Find where the given text appears and provide that cell's center as [X, Y] coordinate. 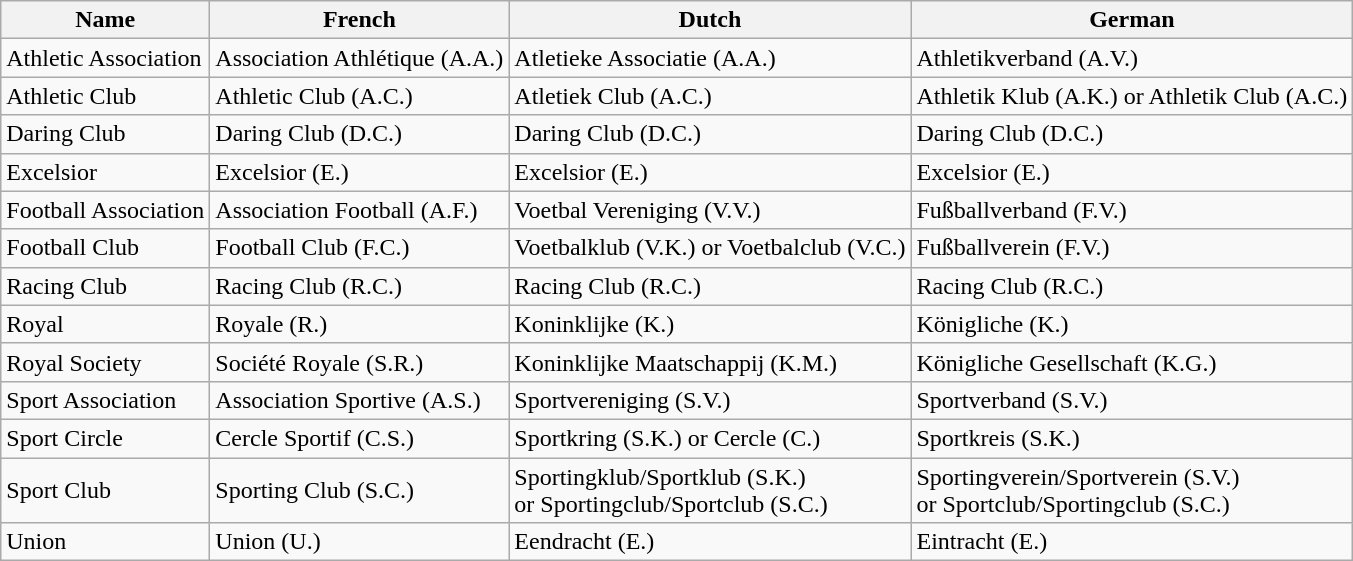
Royale (R.) [360, 324]
Königliche (K.) [1132, 324]
German [1132, 20]
Association Athlétique (A.A.) [360, 58]
Athletic Club (A.C.) [360, 96]
Athletik Klub (A.K.) or Athletik Club (A.C.) [1132, 96]
Sportverband (S.V.) [1132, 400]
French [360, 20]
Société Royale (S.R.) [360, 362]
Sportingverein/Sportverein (S.V.)or Sportclub/Sportingclub (S.C.) [1132, 490]
Sport Association [106, 400]
Dutch [710, 20]
Sportingklub/Sportklub (S.K.)or Sportingclub/Sportclub (S.C.) [710, 490]
Football Club (F.C.) [360, 248]
Fußballverband (F.V.) [1132, 210]
Union [106, 542]
Eendracht (E.) [710, 542]
Union (U.) [360, 542]
Daring Club [106, 134]
Excelsior [106, 172]
Fußballverein (F.V.) [1132, 248]
Football Club [106, 248]
Koninklijke (K.) [710, 324]
Royal [106, 324]
Sport Circle [106, 438]
Racing Club [106, 286]
Athletic Association [106, 58]
Voetbal Vereniging (V.V.) [710, 210]
Atletieke Associatie (A.A.) [710, 58]
Sport Club [106, 490]
Königliche Gesellschaft (K.G.) [1132, 362]
Sportkring (S.K.) or Cercle (C.) [710, 438]
Association Sportive (A.S.) [360, 400]
Voetbalklub (V.K.) or Voetbalclub (V.C.) [710, 248]
Eintracht (E.) [1132, 542]
Association Football (A.F.) [360, 210]
Cercle Sportif (C.S.) [360, 438]
Athletic Club [106, 96]
Sporting Club (S.C.) [360, 490]
Atletiek Club (A.C.) [710, 96]
Sportkreis (S.K.) [1132, 438]
Name [106, 20]
Koninklijke Maatschappij (K.M.) [710, 362]
Football Association [106, 210]
Athletikverband (A.V.) [1132, 58]
Royal Society [106, 362]
Sportvereniging (S.V.) [710, 400]
